For the text-containing cell, return its midpoint in (X, Y) coordinate format. 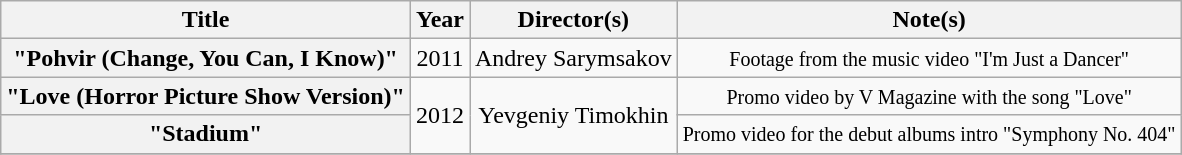
"Stadium" (206, 134)
2012 (440, 115)
"Love (Horror Picture Show Version)" (206, 96)
Footage from the music video "I'm Just a Dancer" (929, 58)
Andrey Sarymsakov (574, 58)
2011 (440, 58)
Title (206, 20)
Promo video for the debut albums intro "Symphony No. 404" (929, 134)
"Pohvir (Change, You Can, I Know)" (206, 58)
Year (440, 20)
Note(s) (929, 20)
Promo video by V Magazine with the song "Love" (929, 96)
Director(s) (574, 20)
Yevgeniy Timokhin (574, 115)
